Determine the (x, y) coordinate at the center of the cell enclosing the given text.  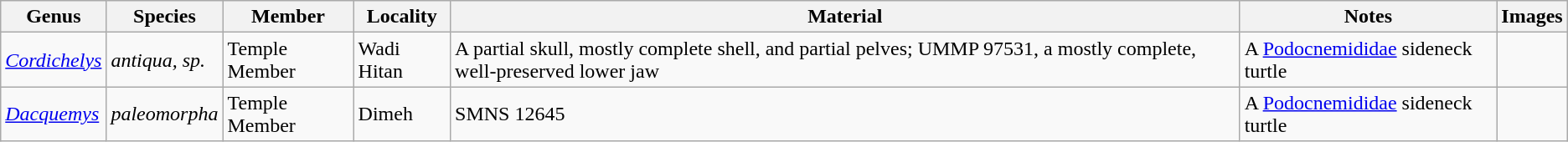
Dacquemys (54, 114)
A partial skull, mostly complete shell, and partial pelves; UMMP 97531, a mostly complete, well-preserved lower jaw (846, 60)
Locality (402, 17)
SMNS 12645 (846, 114)
paleomorpha (164, 114)
Cordichelys (54, 60)
Species (164, 17)
antiqua, sp. (164, 60)
Notes (1369, 17)
Images (1532, 17)
Wadi Hitan (402, 60)
Member (288, 17)
Genus (54, 17)
Dimeh (402, 114)
Material (846, 17)
